Identify which cell holds the provided text, then report its [x, y] central coordinate. 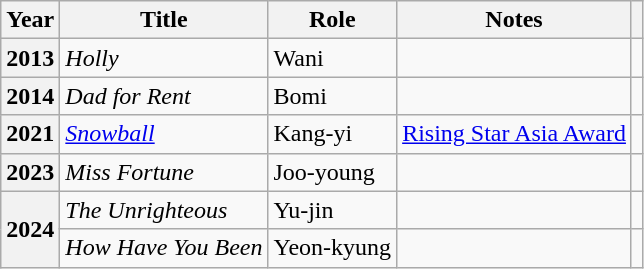
2014 [30, 96]
Yeon-kyung [332, 248]
Notes [514, 20]
2021 [30, 134]
Yu-jin [332, 210]
Wani [332, 58]
2013 [30, 58]
Role [332, 20]
Title [164, 20]
Year [30, 20]
Rising Star Asia Award [514, 134]
Bomi [332, 96]
Snowball [164, 134]
2023 [30, 172]
The Unrighteous [164, 210]
How Have You Been [164, 248]
Holly [164, 58]
Miss Fortune [164, 172]
Kang-yi [332, 134]
2024 [30, 229]
Joo-young [332, 172]
Dad for Rent [164, 96]
